From the cell containing the given text, extract its center point as (x, y) coordinate. 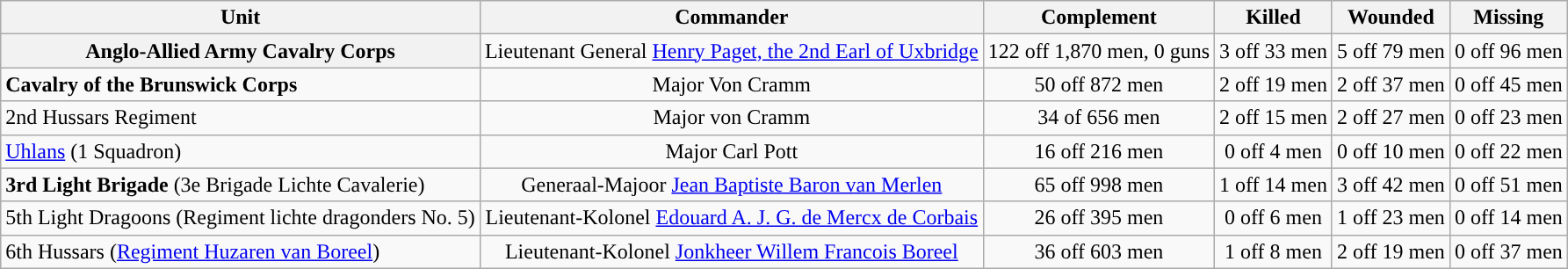
1 off 14 men (1274, 185)
Lieutenant-Kolonel Jonkheer Willem Francois Boreel (731, 251)
2 off 37 men (1391, 84)
Lieutenant General Henry Paget, the 2nd Earl of Uxbridge (731, 51)
5th Light Dragoons (Regiment lichte dragonders No. 5) (241, 218)
Killed (1274, 18)
0 off 51 men (1508, 185)
26 off 395 men (1098, 218)
34 of 656 men (1098, 118)
2 off 27 men (1391, 118)
Cavalry of the Brunswick Corps (241, 84)
Major Von Cramm (731, 84)
0 off 6 men (1274, 218)
Wounded (1391, 18)
65 off 998 men (1098, 185)
Uhlans (1 Squadron) (241, 151)
50 off 872 men (1098, 84)
0 off 14 men (1508, 218)
Lieutenant-Kolonel Edouard A. J. G. de Mercx de Corbais (731, 218)
Major von Cramm (731, 118)
2 off 15 men (1274, 118)
16 off 216 men (1098, 151)
0 off 22 men (1508, 151)
0 off 96 men (1508, 51)
3 off 42 men (1391, 185)
Complement (1098, 18)
0 off 4 men (1274, 151)
0 off 10 men (1391, 151)
1 off 8 men (1274, 251)
122 off 1,870 men, 0 guns (1098, 51)
0 off 23 men (1508, 118)
36 off 603 men (1098, 251)
Major Carl Pott (731, 151)
Anglo-Allied Army Cavalry Corps (241, 51)
0 off 37 men (1508, 251)
2nd Hussars Regiment (241, 118)
6th Hussars (Regiment Huzaren van Boreel) (241, 251)
Missing (1508, 18)
3 off 33 men (1274, 51)
0 off 45 men (1508, 84)
1 off 23 men (1391, 218)
5 off 79 men (1391, 51)
Unit (241, 18)
3rd Light Brigade (3e Brigade Lichte Cavalerie) (241, 185)
Generaal-Majoor Jean Baptiste Baron van Merlen (731, 185)
Commander (731, 18)
